Provide the [x, y] coordinate of the cell's center where the given text is located.  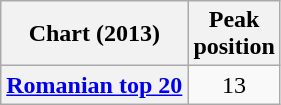
Chart (2013) [94, 34]
Peakposition [234, 34]
Romanian top 20 [94, 85]
13 [234, 85]
